Pinpoint the cell where the given text exists, returning its [X, Y] midpoint coordinate. 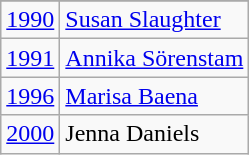
Jenna Daniels [154, 134]
Susan Slaughter [154, 20]
Annika Sörenstam [154, 58]
1996 [30, 96]
1991 [30, 58]
1990 [30, 20]
2000 [30, 134]
Marisa Baena [154, 96]
